Return [X, Y] of the center of cell containing provided text 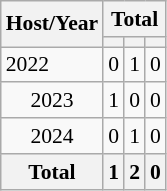
2024 [52, 136]
Host/Year [52, 24]
2022 [52, 65]
2023 [52, 101]
2 [134, 172]
